Locate the cell with the specified text and output its (x, y) center coordinate. 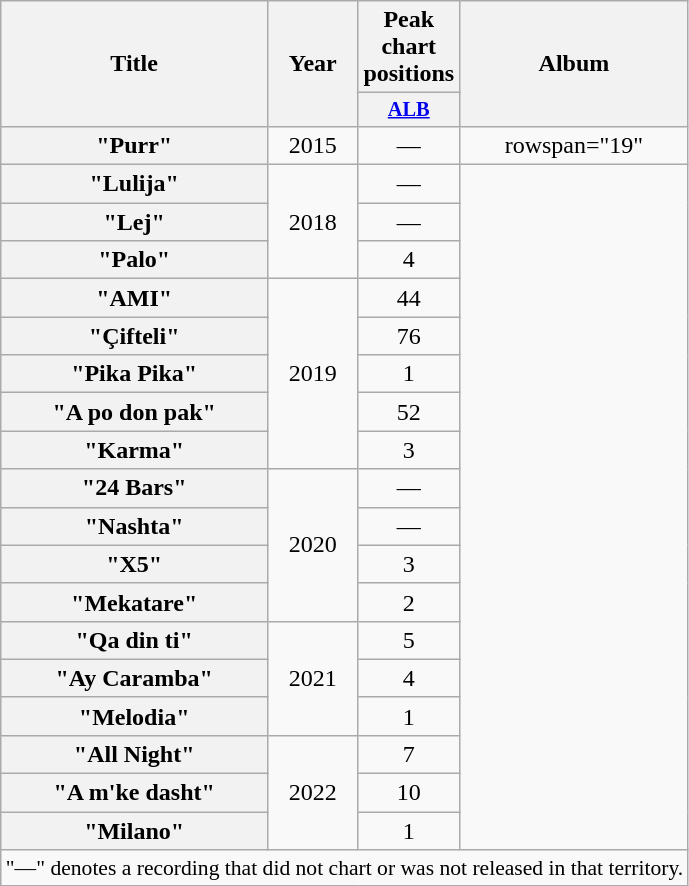
Year (313, 64)
76 (409, 336)
7 (409, 754)
"24 Bars" (134, 488)
"Palo" (134, 260)
"Karma" (134, 450)
"AMI" (134, 298)
2022 (313, 792)
2020 (313, 545)
"Ay Caramba" (134, 678)
5 (409, 640)
2018 (313, 222)
rowspan="19" (574, 145)
"Lulija" (134, 184)
"Mekatare" (134, 602)
"Melodia" (134, 716)
Title (134, 64)
2021 (313, 678)
2015 (313, 145)
Peakchartpositions (409, 47)
Album (574, 64)
"Milano" (134, 831)
"—" denotes a recording that did not chart or was not released in that territory. (345, 868)
ALB (409, 110)
"Çifteli" (134, 336)
2 (409, 602)
"A m'ke dasht" (134, 793)
"All Night" (134, 754)
"Lej" (134, 222)
"X5" (134, 564)
"Pika Pika" (134, 374)
52 (409, 412)
"Nashta" (134, 526)
2019 (313, 374)
"A po don pak" (134, 412)
10 (409, 793)
"Qa din ti" (134, 640)
44 (409, 298)
"Purr" (134, 145)
